Capture the cell that displays the provided text and extract its (X, Y) central coordinate. 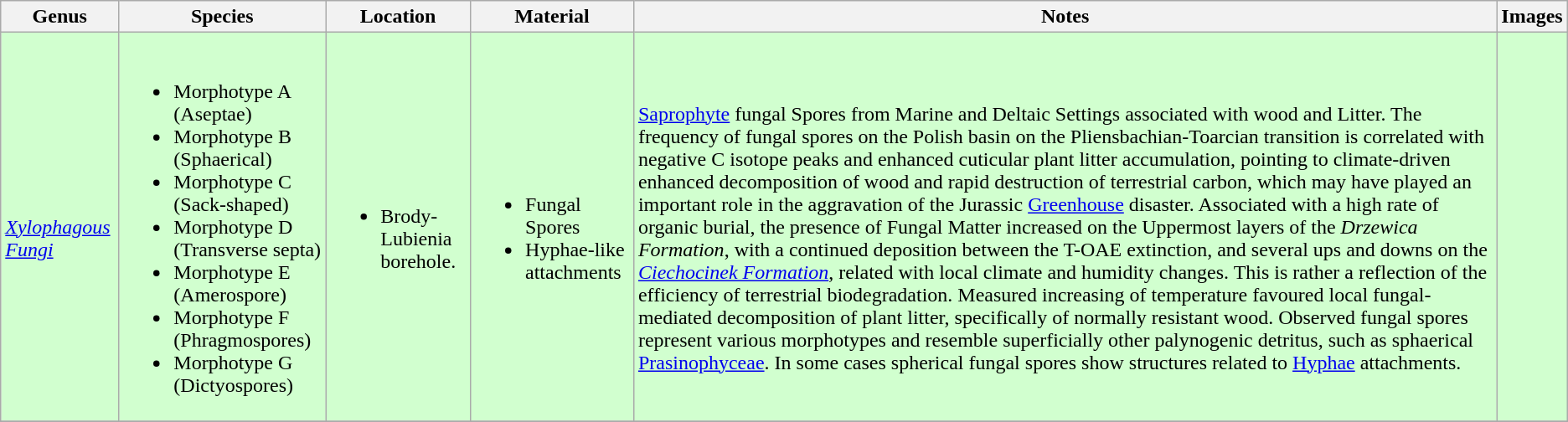
Xylophagous Fungi (60, 227)
Location (399, 17)
Species (223, 17)
Images (1532, 17)
Fungal SporesHyphae-like attachments (553, 227)
Brody-Lubienia borehole. (399, 227)
Genus (60, 17)
Material (553, 17)
Notes (1065, 17)
